Detect which cell encompasses the target text, then output its [X, Y] center coordinate. 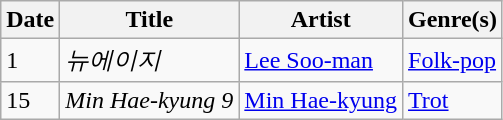
Title [150, 20]
Min Hae-kyung [321, 100]
1 [30, 60]
Folk-pop [453, 60]
Genre(s) [453, 20]
15 [30, 100]
Date [30, 20]
Artist [321, 20]
뉴에이지 [150, 60]
Trot [453, 100]
Lee Soo-man [321, 60]
Min Hae-kyung 9 [150, 100]
